Extract the [X, Y] coordinate from the center of the cell holding the provided text.  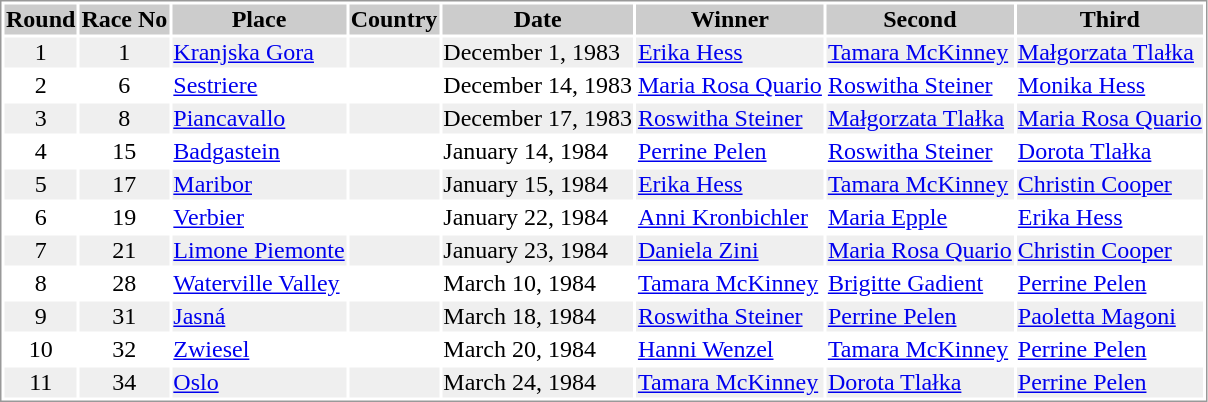
Paoletta Magoni [1110, 317]
Limone Piemonte [259, 251]
Zwiesel [259, 349]
Country [394, 19]
Second [920, 19]
Monika Hess [1110, 85]
Jasná [259, 317]
34 [124, 383]
3 [40, 119]
15 [124, 151]
Maribor [259, 185]
March 10, 1984 [538, 283]
Kranjska Gora [259, 53]
Verbier [259, 217]
Hanni Wenzel [730, 349]
32 [124, 349]
21 [124, 251]
11 [40, 383]
Anni Kronbichler [730, 217]
5 [40, 185]
Badgastein [259, 151]
Third [1110, 19]
March 24, 1984 [538, 383]
Brigitte Gadient [920, 283]
19 [124, 217]
December 1, 1983 [538, 53]
Sestriere [259, 85]
10 [40, 349]
January 15, 1984 [538, 185]
January 23, 1984 [538, 251]
December 14, 1983 [538, 85]
31 [124, 317]
Place [259, 19]
December 17, 1983 [538, 119]
9 [40, 317]
Round [40, 19]
March 18, 1984 [538, 317]
Maria Epple [920, 217]
28 [124, 283]
4 [40, 151]
Oslo [259, 383]
Waterville Valley [259, 283]
Winner [730, 19]
March 20, 1984 [538, 349]
Daniela Zini [730, 251]
7 [40, 251]
17 [124, 185]
Race No [124, 19]
Piancavallo [259, 119]
January 22, 1984 [538, 217]
2 [40, 85]
Date [538, 19]
January 14, 1984 [538, 151]
